Search for the cell housing the specified text and yield its (X, Y) center coordinate. 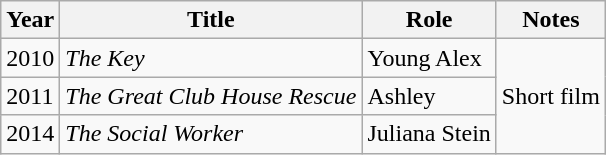
Title (211, 20)
Ashley (429, 96)
2010 (30, 58)
Role (429, 20)
Notes (550, 20)
Juliana Stein (429, 134)
2014 (30, 134)
The Social Worker (211, 134)
2011 (30, 96)
Young Alex (429, 58)
The Key (211, 58)
The Great Club House Rescue (211, 96)
Short film (550, 96)
Year (30, 20)
